Search for the cell housing the specified text and yield its [x, y] center coordinate. 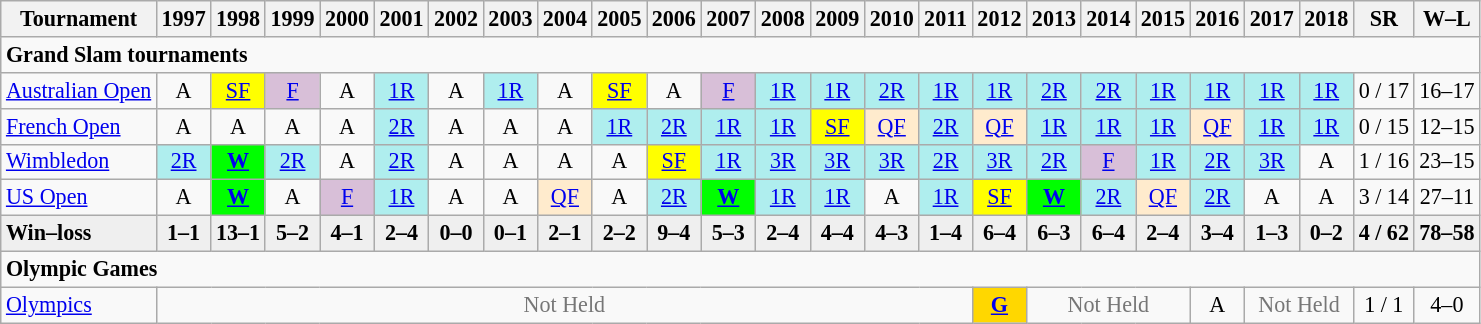
4–4 [837, 233]
2011 [946, 18]
G [999, 305]
4–0 [1447, 305]
27–11 [1447, 198]
2003 [510, 18]
2018 [1326, 18]
2015 [1163, 18]
2001 [401, 18]
0–1 [510, 233]
2002 [456, 18]
0–0 [456, 233]
2009 [837, 18]
1 / 1 [1384, 305]
9–4 [674, 233]
2–2 [619, 233]
2006 [674, 18]
1–1 [183, 233]
Australian Open [79, 90]
1999 [292, 18]
SR [1384, 18]
13–1 [238, 233]
Wimbledon [79, 162]
5–3 [728, 233]
Olympic Games [740, 269]
French Open [79, 126]
2010 [891, 18]
US Open [79, 198]
2013 [1054, 18]
1998 [238, 18]
2008 [783, 18]
4 / 62 [1384, 233]
2012 [999, 18]
1–4 [946, 233]
2004 [565, 18]
4–3 [891, 233]
2005 [619, 18]
1997 [183, 18]
2017 [1272, 18]
3 / 14 [1384, 198]
12–15 [1447, 126]
W–L [1447, 18]
Win–loss [79, 233]
2014 [1108, 18]
2007 [728, 18]
Olympics [79, 305]
Tournament [79, 18]
4–1 [347, 233]
Grand Slam tournaments [740, 54]
3–4 [1217, 233]
2000 [347, 18]
2016 [1217, 18]
0 / 17 [1384, 90]
0 / 15 [1384, 126]
23–15 [1447, 162]
1–3 [1272, 233]
6–3 [1054, 233]
78–58 [1447, 233]
2–1 [565, 233]
16–17 [1447, 90]
1 / 16 [1384, 162]
5–2 [292, 233]
0–2 [1326, 233]
